Output the [x, y] coordinate of the center of the cell containing the given text.  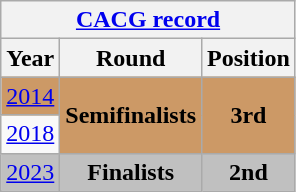
2023 [30, 172]
Position [249, 58]
2018 [30, 134]
2nd [249, 172]
CACG record [148, 20]
3rd [249, 115]
Year [30, 58]
2014 [30, 96]
Round [131, 58]
Semifinalists [131, 115]
Finalists [131, 172]
